Detect which cell encompasses the target text, then output its [X, Y] center coordinate. 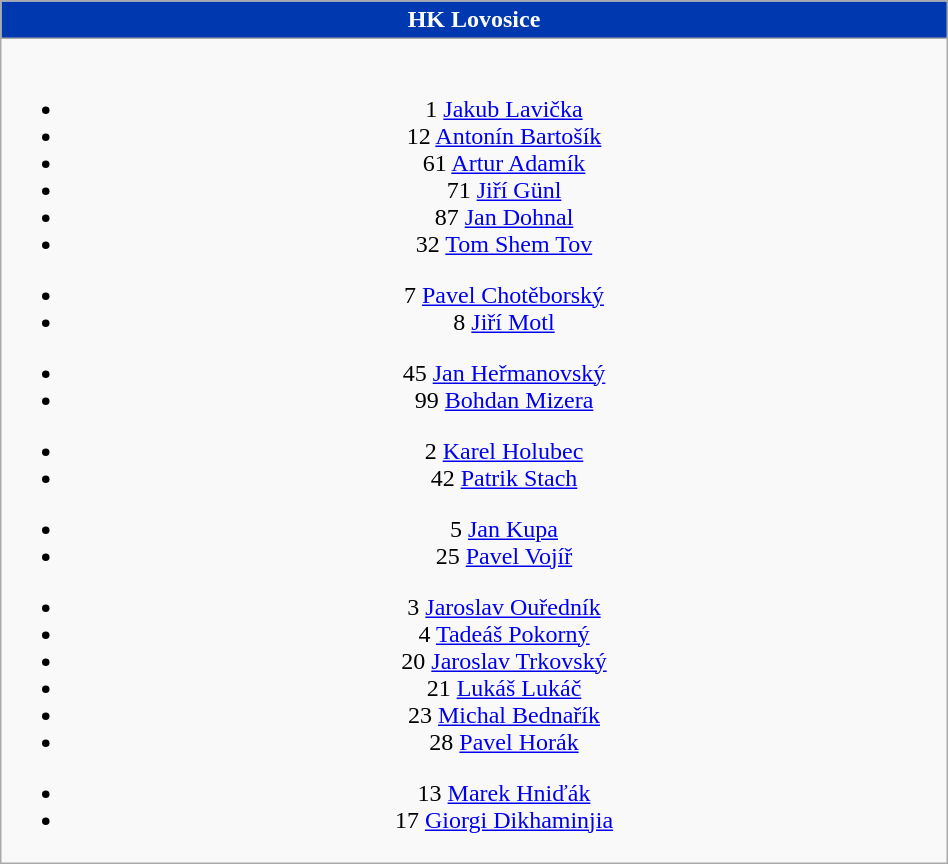
HK Lovosice [474, 20]
